From the cell containing the given text, extract its center point as (X, Y) coordinate. 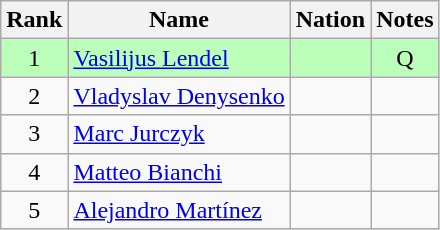
Matteo Bianchi (179, 172)
Vasilijus Lendel (179, 58)
Rank (34, 20)
4 (34, 172)
5 (34, 210)
Name (179, 20)
3 (34, 134)
Marc Jurczyk (179, 134)
Alejandro Martínez (179, 210)
Notes (405, 20)
1 (34, 58)
Q (405, 58)
Vladyslav Denysenko (179, 96)
2 (34, 96)
Nation (330, 20)
